For the text-containing cell, return its midpoint in (x, y) coordinate format. 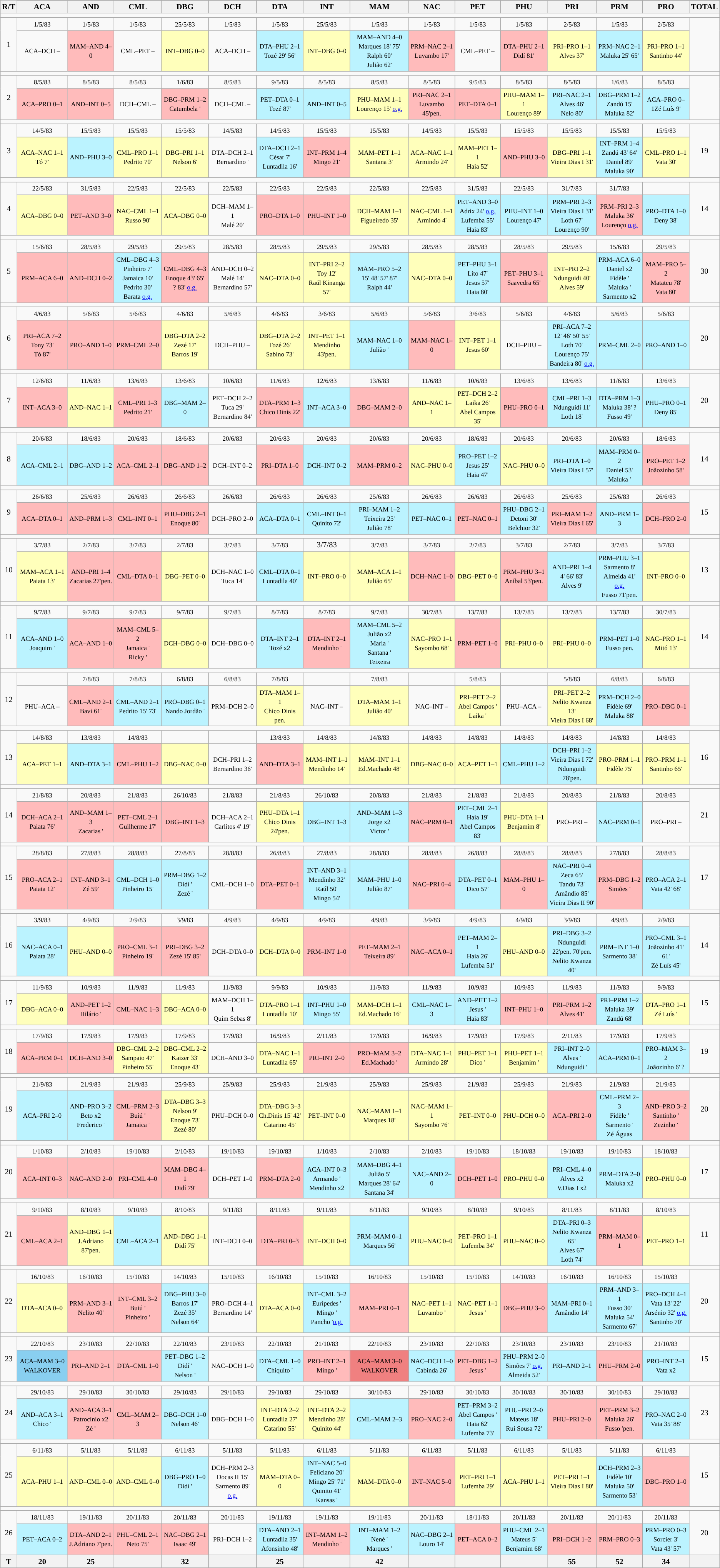
PHU–INT 1–0Lourenço 47' (524, 215)
NAC–MAM 1–1Marques 18' (379, 1116)
INT–NAC 5–0 (432, 1481)
18 (9, 1051)
PRM–DTA 2–0Maluka x2 (620, 1178)
PRM–DBG 1–2Simões ' (620, 884)
PRO–NAC 2–0Vata 35' 88' (666, 1419)
DTA–PRO 1–1Zé Luís ' (666, 1009)
R/T (9, 7)
INT–MAM 1–2Mendinho ' (327, 1539)
MAM–CML 5–2Jamaica 'Ricky ' (138, 644)
PHU–MAM 1–1Lourenço 89' (524, 104)
34 (666, 1561)
INT–PRI 2–2Toy 12'Raúl Kinanga 57' (327, 278)
NAC–DBG 2–1Louro 14' (432, 1539)
DBG–PHU 3–0 (524, 1308)
PRI–INT 2–0 (327, 1058)
DTA–DCH 2–1César 7'Luntadila 16' (280, 157)
PHU–DBG 2–1Enoque 80' (185, 518)
PRI (572, 7)
PRO–CML 3–1Joãozinho 41' 61'Zé Luís 45' (666, 951)
PRI–MAM 1–2Vieira Dias I 65' (572, 518)
DTA–NAC 1–1Armindo 28' (432, 1058)
INT–DTA 2–2Mendinho 28'Quinito 44' (327, 1419)
PRI–PET 2–2Abel Campos 'Laika ' (478, 706)
CML–DCH 1–0 (232, 884)
TOTAL (705, 7)
PET–PRI 1–1Lufemba 29' (478, 1481)
PRO–PET 1–2Joãozinho 58' (666, 465)
PHU–PET 1–1Benjamim ' (524, 1058)
PRI–DBG 3–2Zezé 15' 85' (185, 951)
DCH–ACA 2–1Carlitos 4' 19' (232, 822)
3 (9, 151)
MAM–ACA 1–1Paiata 13' (42, 576)
55 (572, 1561)
PET–CML 2–1Haia 19'Abel Campos 83' (478, 822)
PRM–INT 1–0 (327, 951)
12 (9, 700)
INT–AND 3–1Mendinho 32'Raúl 50'Mingo 54' (327, 884)
PRO–ACA 2–1Paiata 12' (42, 884)
DCH–MAM 1–1Figueiredo 35' (379, 215)
DBG–PRM 1–2Zandú 15'Maluka 82' (620, 104)
CML–PRO 1–1Vata 30' (666, 157)
PRI–DTA 1–0Vieira Dias I 57' (572, 465)
DTA–MAM 1–1Chico Dinis pen. (280, 706)
DTA–INT 2–1Mendinho ' (327, 644)
PET–DTA 0–1 (478, 104)
DTA–PET 0–1 (280, 884)
PHU–PET 1–1Dico ' (478, 1058)
INT–CML 3–2Eurípedes 'Mingo 'Pancho 'o.g. (327, 1308)
PRM–PRO 0–3 (620, 1539)
5 (9, 271)
PRO–DTA 1–0Deny 38' (666, 215)
DBG–PRM 1–2Catumbela ' (185, 104)
DBG–PRI 1–1Vieira Dias I 31' (572, 157)
PHU–PRO 0–1Deny 85' (666, 407)
PET–MAM 2–1Haia 26'Lufemba 51' (478, 951)
DBG–PRO 1–0Didí ' (185, 1481)
CML–INT 0–1Quinito 72' (327, 518)
PRM–DCH 2–0 (232, 706)
PET–AND 3–0 (91, 215)
PRI–PRM 1–2Alves 41' (572, 1009)
PRO–DTA 1–0 (280, 215)
MAM–DCH 1–1Ed.Machado 16' (379, 1009)
7 (9, 401)
INT–PRI 2–2Ndunguidi 40'Alves 59' (572, 278)
PRO–INT 2–1Mingo ' (327, 1366)
PHU (524, 7)
DTA–PHU 2–1Tozé 29' 56' (280, 51)
PRM–NAC 2–1Luvambo 17' (432, 51)
DBG–CML 2–2Kaizer 33'Enoque 43' (185, 1058)
PRM–ACA 6–0 (42, 278)
ACA (42, 7)
DTA–AND 2–1Luntadila 35'Afonsinho 48' (280, 1539)
DTA–PHU 2–1Didí 81' (524, 51)
PRO–DCH 4–1Bernardino 14' (232, 1308)
MAM–PHU 1–0Julião 87' (379, 884)
PHU–PRO 0–1 (524, 407)
MAM–DBG 4–1Julião 5'Marques 28' 64'Santana 34' (379, 1178)
PRM–DTA 2–0 (280, 1178)
MAM–AND 4–0Marques 18' 75'Ralph 60'Julião 62' (379, 51)
ACA–PRO 0–1Zé Luís 9' (666, 104)
MAM (379, 7)
AND–MAM 1–3Zacarias ' (91, 822)
DCH–PRI 1–2Vieira Dias I 72'Ndunguidi 78'pen. (572, 764)
DTA–PRO 1–1Luntadila 10' (280, 1009)
AND–DBG 1–1Didí 75' (185, 1241)
AND–PRI 1–4 4' 66' 83'Alves 9' (572, 576)
NAC (432, 7)
AND–DBG 1–1J.Adriano 87'pen. (91, 1241)
CML–DBG 4–3Pinheiro 7'Jamaica 10'Pedrito 30'Barata o.g. (138, 278)
PRI–PET 2–2Nelito Kwanza 13'Vieira Dias I 68' (572, 706)
PRI–NAC 2–1Luvambo 45'pen. (432, 104)
PET–PRM 3–2Abel Campos 'Haia 62'Lufemba 73' (478, 1419)
PRO–CML 3–1Pinheiro 19' (138, 951)
CML–DCH 1–0Pinheiro 15' (138, 884)
NAC–ACA 0–1Paiata 28' (42, 951)
PRM–AND 3–1Nelito 40' (91, 1308)
22 (9, 1301)
ACA–NAC 1–1Tó 7' (42, 157)
CML–DTA 0–1 (138, 576)
ACA–INT 0–3 (42, 1178)
PHU–PRI 2–0Mateus 18'Rui Sousa 72' (524, 1419)
PRI–MAM 1–2Teixeira 25'Julião 78' (379, 518)
PET–DBG 1–2Didí 'Nelson ' (185, 1366)
INT (327, 7)
PET–DTA 0–1Tozé 87' (280, 104)
DBG–PRI 1–1Nelson 6' (185, 157)
PRO–DCH 4–1Vata 13' 22'Arsénio 32' o.g.Santinho 70' (666, 1308)
PRM–PRO 0–3Sorcier 3'Vata 43' 57' (666, 1539)
DTA–CML 1–0Chiquito ' (280, 1366)
NAC–PRI 0–4Zeca 65'Tandu 73'Amândio 85'Vieira Dias II 90' (572, 884)
PRI–ACA 7–2Tony 73'Tó 87' (42, 345)
NAC–DCH 1–0Cabinda 26' (432, 1366)
ACA–AND 1–0 (91, 644)
PHU–INT 1–0 (327, 215)
PHU–DBG 2–1Detoni 30'Belchior 32' (524, 518)
DCH–MAM 1–1Malé 20' (232, 215)
PRI–PRO 1–1Alves 37' (572, 51)
CML (138, 7)
MAM–NAC 1–0 (432, 345)
MAM–DCH 1–1Quim Sebas 8' (232, 1009)
DTA–CML 1–0 (138, 1366)
PRO–PRM 1–1Fidèle 75' (620, 764)
26 (9, 1533)
4 (9, 209)
INT–AND 3–1Zé 59' (91, 884)
PET–PRO 1–1 (666, 1241)
NAC–PRO 1–1Mitó 13' (666, 644)
PRM–PET 1–0Fusso pen. (620, 644)
ACA–AND 1–0Joaquim ' (42, 644)
24 (9, 1413)
NAC–CML 1–1Armindo 4' (432, 215)
AND–ACA 3–1Chico ' (42, 1419)
PRI–PRM 1–2Maluka 39'Zandú 68' (620, 1009)
NAC–DBG 2–1Isaac 49' (185, 1539)
INT–PET 1–1Jesus 60' (478, 345)
2 (9, 98)
DTA–PET 0–1Dico 57' (478, 884)
PET–PRM 3–2Maluka 26'Fusso 'pen. (620, 1419)
PHU–PRM 2–0 (620, 1366)
PRO–NAC 2–0 (432, 1419)
NAC–CML 1–1Russo 90' (138, 215)
42 (379, 1561)
MAM–PRO 5–2Matateu 78'Vata 80' (666, 278)
PRI–ACA 7–2 12' 46' 50' 55'Loth 70'Lourenço 75'Bandeira 80' o.g. (572, 345)
MAM–CML 5–2Julião x2Maria 'Santana 'Teixeira (379, 644)
NAC–ACA 0–1 (432, 951)
INT–PRM 1–4Zandú 43' 64'Daniel 89'Maluka 90' (620, 157)
PET–PRI 1–1Vieira Dias I 80' (572, 1481)
PRM–DBG 1–2Didí 'Zezé ' (185, 884)
AND (91, 7)
30 (705, 271)
DBG–DTA 2–2Zezé 17'Barros 19' (185, 345)
PRO–INT 2–1Vata x2 (666, 1366)
MAM–PRI 0–1Amândio 14' (572, 1308)
DTA–PRM 1–3Maluka 38' ?Fusso 49' (620, 407)
DBG–DTA 2–2Tozé 26'Sabino 73' (280, 345)
DBG–PHU 3–0Barros 17'Zezé 35'Nelson 64' (185, 1308)
DTA–AND 2–1J.Adriano 7'pen. (91, 1539)
PET–PRO 1–1Lufemba 34' (478, 1241)
CML–PRI 1–3Pedrito 21' (138, 407)
MAM–AND 4–0 (91, 51)
PRO–DBG 0–1 (666, 706)
CML–INT 0–1 (138, 518)
NAC–DCH 1–0 (232, 1366)
MAM–PET 1–1Santana 3' (379, 157)
INT–MAM 1–2Nené 'Marques ' (379, 1539)
NAC–MAM 1–1Sayombo 76' (432, 1116)
PET–MAM 2–1Teixeira 89' (379, 951)
INT–DTA 2–2Luntadila 27'Catarino 55' (280, 1419)
DCH–ACA 2–1Paiata 76' (42, 822)
DTA–PRI 0–3 (280, 1241)
DTA–DCH 2–1Bernardino ' (232, 157)
PET–CML 2–1Guilherme 17' (138, 822)
PRM–PET 1–0 (478, 644)
DBG–PRO 1–0 (666, 1481)
PRM–ACA 6–0Daniel x2Fidèle 'Maluka 'Sarmento x2 (620, 278)
PET–DCH 2–2Tuca 29'Bernardino 84' (232, 407)
INT–CML 3–2Buiú 'Pinheiro ' (138, 1308)
PRI–INT 2–0Alves 'Ndunguidi ' (572, 1058)
AND–PRO 3–2Beto x2Frederico ' (91, 1116)
NAC–PRI 0–4 (432, 884)
NAC–PET 1–1Jesus ' (478, 1308)
PET–PHU 3–1Lito 47'Jesus 57'Haia 80' (478, 278)
PRI–PRO 1–1Santinho 44' (666, 51)
DTA–NAC 1–1Luntadila 65' (280, 1058)
PET–AND 3–0Adrix 24' o.g.Lufemba 55'Haia 83' (478, 215)
DCH–PRI 1–2Bernardino 36' (232, 764)
T (9, 1561)
CML–PRI 1–3Ndunguidi 11'Loth 18' (572, 407)
CML–PRM 2–3Fidèle 'Sarmento 'Zé Águas (620, 1116)
PRO–PET 1–2Jesus 25'Haia 47' (478, 465)
PRM–AND 3–1Fusso 30'Maluka 54'Sarmento 67' (620, 1308)
DCH–PRM 2–3Docas II 15'Sarmento 89' o.g. (232, 1481)
AND–DCH 0–2Malé 14'Bernardino 57' (232, 278)
PRM–DCH 2–0Fidèle 69'Maluka 88' (620, 706)
ACA–PRO 0–1 (42, 104)
DTA–DBG 3–3Nelson 9'Enoque 73'Zezé 80' (185, 1116)
PRM–MAM 0–1Marques 56' (379, 1241)
DTA–DBG 3–3Ch.Dinis 15' 42'Catarino 45' (280, 1116)
DCH–PRM 2–3Fidèle 10'Maluka 50'Sarmento 53' (620, 1481)
PRM–PRI 2–3Maluka 36'Lourenço o.g. (620, 215)
DCH–NAC 1–0 (432, 576)
PRI–NAC 2–1Alves 46'Nelo 80' (572, 104)
INT–PET 1–1Mendinho 43'pen. (327, 345)
INT–NAC 5–0Feliciano 20'Mingo 25' 71'Quinito 41'Kansas ' (327, 1481)
PHU–CML 2–1Neto 75' (138, 1539)
MAM–ACA 1–1Julião 65' (379, 576)
CML–AND 2–1Pedrito 15' 73' (138, 706)
PRO–PRM 1–1Santinho 65' (666, 764)
PRM (620, 7)
NAC–PET 1–1Luvambo ' (432, 1308)
CML–PRM 2–3Buiú 'Jamaica ' (138, 1116)
MAM–PRM 0–2 (379, 465)
10 (9, 570)
DCH–NAC 1–0Tuca 14' (232, 576)
PRM–INT 1–0Sarmento 38' (620, 951)
AND–PET 1–2Jesus 'Haia 83' (478, 1009)
INT–PHU 1–0Mingo 55' (327, 1009)
PHU–DTA 1–1Benjamim 8' (524, 822)
PRI–DTA 1–0 (280, 465)
PHU–CML 2–1Mateus 5'Benjamim 68' (524, 1539)
PRI–CML 4–0 (138, 1178)
AND–PRO 3–2Santinho 'Zezinho ' (666, 1116)
ACA–INT 0–3Armando 'Mendinho x2 (327, 1178)
ACA–NAC 1–1Armindo 24' (432, 157)
PRO–MAM 3–2Joãozinho 6' ? (666, 1058)
32 (185, 1561)
PRO–ACA 2–1Vata 42' 68' (666, 884)
DBG–CML 2–2Sampaio 47'Pinheiro 55' (138, 1058)
MAM–PHU 1–0 (524, 884)
1 (9, 44)
PET (478, 7)
PRM–PHU 3–1Aníbal 53'pen. (524, 576)
PET–DCH 2–2Laika 26'Abel Campos 35' (478, 407)
MAM–PRO 5–2 15' 48' 57' 87'Ralph 44' (379, 278)
PRI–DBG 3–2Ndunguidi 22'pen. 70'pen.Nelito Kwanza 40' (572, 951)
AND–PET 1–2Hilário ' (91, 1009)
AND–DCH 0–2 (91, 278)
AND–ACA 3–1Patrocínio x2Zé ' (91, 1419)
DTA (280, 7)
PRM–PHU 3–1Sarmento 8'Almeida 41' o.g.Fusso 71'pen. (620, 576)
MAM–INT 1–1Ed.Machado 48' (379, 764)
8 (9, 459)
DBG–DCH 1–0 (232, 1419)
PHU–PRM 2–0Simões 7' o.g.Almeida 52' (524, 1366)
PHU–MAM 1–1Lourenço 15' o.g. (379, 104)
PRO–DBG 0–1Nando Jordão ' (185, 706)
MAM–INT 1–1Mendinho 14' (327, 764)
PRO (666, 7)
9 (9, 512)
INT–PHU 1–0 (524, 1009)
INT–PRM 1–4Mingo 21' (327, 157)
PET–PHU 3–1Saavedra 65' (524, 278)
MAM–PET 1–1Haia 52' (478, 157)
MAM–PRM 0–2Daniel 53'Maluka ' (620, 465)
CML–DBG 4–3Enoque 43' 65'? 83' o.g. (185, 278)
6 (9, 338)
DTA–INT 2–1Tozé x2 (280, 644)
CML–PRO 1–1Pedrito 70' (138, 157)
PHU–DTA 1–1Chico Dinis 24'pen. (280, 822)
PRI–CML 4–0Alves x2V.Dias I x2 (572, 1178)
MAM–PRI 0–1 (379, 1308)
AND–PRI 1–4Zacarias 27'pen. (91, 576)
AND–MAM 1–3Jorge x2Victor ' (379, 822)
PET–DBG 1–2Jesus ' (478, 1366)
PRM–NAC 2–1Maluka 25' 65' (620, 51)
52 (620, 1561)
PRO–MAM 3–2Ed.Machado ' (379, 1058)
DTA–PRI 0–3Nelito Kwanza 65'Alves 67'Loth 74' (572, 1241)
NAC–PRO 1–1Sayombo 68' (432, 644)
CML–AND 2–1Bavi 61' (91, 706)
PRM–PRI 2–3Vieira Dias I 31'Loth 67'Lourenço 90' (572, 215)
DCH (232, 7)
DTA–PRM 1–3Chico Dinis 22' (280, 407)
DTA–MAM 1–1Julião 40' (379, 706)
MAM–DBG 4–1Didí 79' (185, 1178)
DBG (185, 7)
PHU–PRI 2–0 (572, 1419)
DBG–DCH 1–0Nelson 46' (185, 1419)
PRM–MAM 0–1 (620, 1241)
MAM–NAC 1–0Julião ' (379, 345)
CML–DTA 0–1Luntadila 40' (280, 576)
